Return (x, y) of the center of cell containing provided text 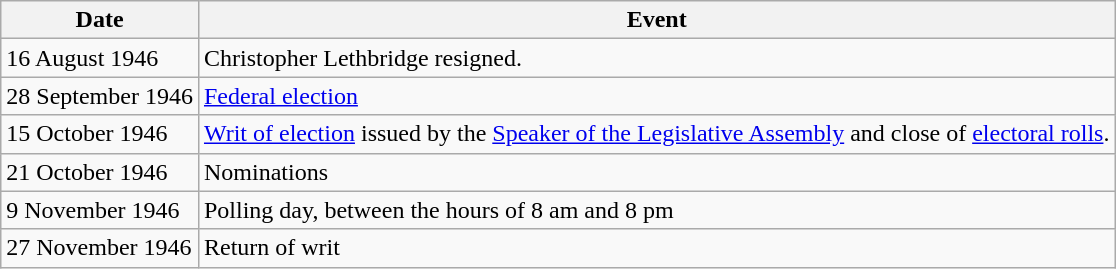
27 November 1946 (100, 248)
Date (100, 20)
Federal election (656, 96)
Writ of election issued by the Speaker of the Legislative Assembly and close of electoral rolls. (656, 134)
28 September 1946 (100, 96)
Return of writ (656, 248)
Nominations (656, 172)
15 October 1946 (100, 134)
9 November 1946 (100, 210)
Event (656, 20)
16 August 1946 (100, 58)
Christopher Lethbridge resigned. (656, 58)
21 October 1946 (100, 172)
Polling day, between the hours of 8 am and 8 pm (656, 210)
